Scan for the cell matching the given text and deliver its [x, y] coordinate at center. 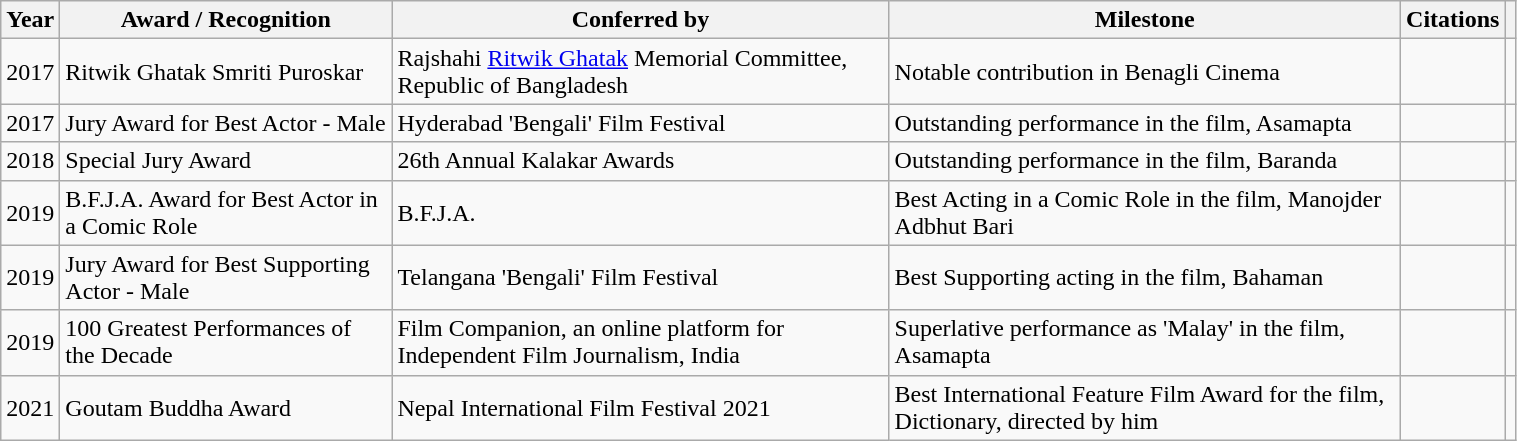
Outstanding performance in the film, Baranda [1145, 161]
Hyderabad 'Bengali' Film Festival [640, 123]
Best Acting in a Comic Role in the film, Manojder Adbhut Bari [1145, 212]
Notable contribution in Benagli Cinema [1145, 72]
Telangana 'Bengali' Film Festival [640, 278]
Jury Award for Best Supporting Actor - Male [226, 278]
B.F.J.A. Award for Best Actor in a Comic Role [226, 212]
26th Annual Kalakar Awards [640, 161]
B.F.J.A. [640, 212]
Best International Feature Film Award for the film, Dictionary, directed by him [1145, 408]
100 Greatest Performances of the Decade [226, 342]
Goutam Buddha Award [226, 408]
Citations [1453, 20]
Special Jury Award [226, 161]
Year [30, 20]
Jury Award for Best Actor - Male [226, 123]
Outstanding performance in the film, Asamapta [1145, 123]
Nepal International Film Festival 2021 [640, 408]
Milestone [1145, 20]
Conferred by [640, 20]
Best Supporting acting in the film, Bahaman [1145, 278]
Rajshahi Ritwik Ghatak Memorial Committee, Republic of Bangladesh [640, 72]
2021 [30, 408]
Superlative performance as 'Malay' in the film, Asamapta [1145, 342]
Ritwik Ghatak Smriti Puroskar [226, 72]
Award / Recognition [226, 20]
Film Companion, an online platform for Independent Film Journalism, India [640, 342]
2018 [30, 161]
